Provide the [x, y] coordinate of the cell's center where the given text is located.  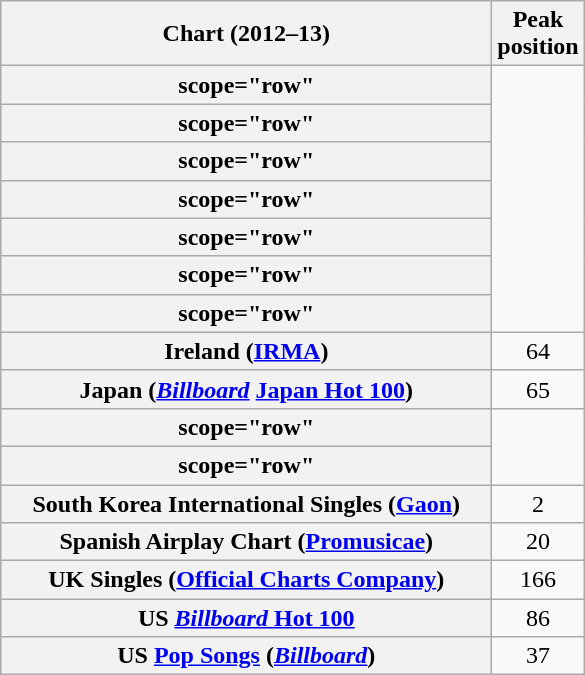
Peakposition [538, 34]
Spanish Airplay Chart (Promusicae) [246, 542]
South Korea International Singles (Gaon) [246, 503]
Chart (2012–13) [246, 34]
UK Singles (Official Charts Company) [246, 580]
2 [538, 503]
65 [538, 389]
86 [538, 618]
US Pop Songs (Billboard) [246, 656]
64 [538, 351]
Ireland (IRMA) [246, 351]
US Billboard Hot 100 [246, 618]
Japan (Billboard Japan Hot 100) [246, 389]
166 [538, 580]
37 [538, 656]
20 [538, 542]
